Detect which cell encompasses the target text, then output its (x, y) center coordinate. 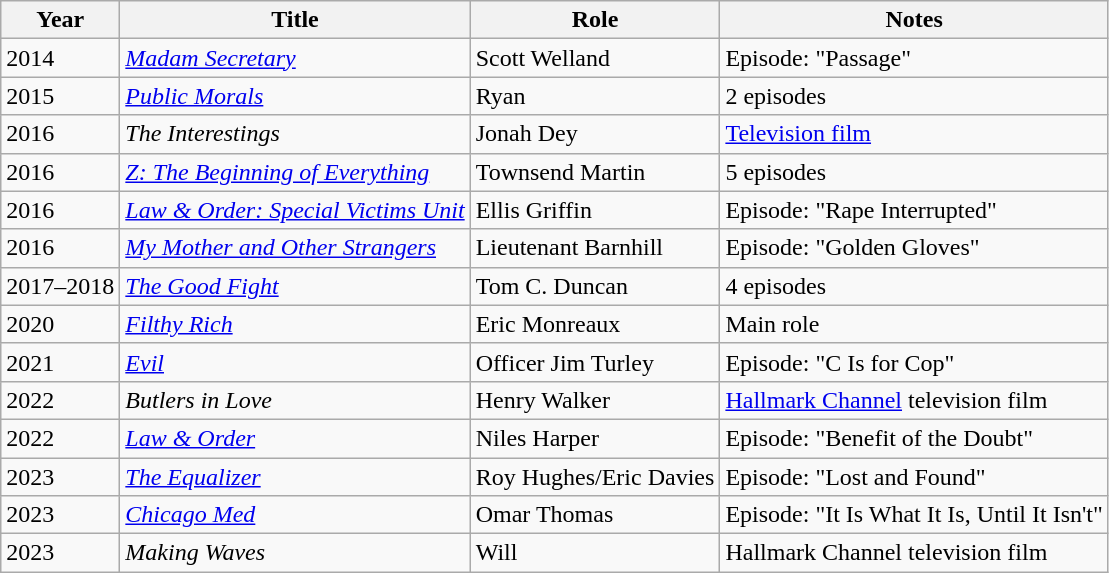
My Mother and Other Strangers (295, 248)
Filthy Rich (295, 324)
Main role (914, 324)
Eric Monreaux (595, 324)
2014 (60, 58)
2015 (60, 96)
Episode: "Rape Interrupted" (914, 210)
Role (595, 20)
Making Waves (295, 553)
Z: The Beginning of Everything (295, 172)
Evil (295, 362)
The Good Fight (295, 286)
2020 (60, 324)
Chicago Med (295, 515)
4 episodes (914, 286)
Omar Thomas (595, 515)
Henry Walker (595, 400)
Episode: "Golden Gloves" (914, 248)
Episode: "C Is for Cop" (914, 362)
Scott Welland (595, 58)
5 episodes (914, 172)
Will (595, 553)
2021 (60, 362)
Law & Order (295, 438)
Ellis Griffin (595, 210)
Year (60, 20)
Episode: "It Is What It Is, Until It Isn't" (914, 515)
Townsend Martin (595, 172)
2017–2018 (60, 286)
Television film (914, 134)
Episode: "Lost and Found" (914, 477)
Episode: "Passage" (914, 58)
The Interestings (295, 134)
Title (295, 20)
Roy Hughes/Eric Davies (595, 477)
Officer Jim Turley (595, 362)
Law & Order: Special Victims Unit (295, 210)
Niles Harper (595, 438)
Madam Secretary (295, 58)
Lieutenant Barnhill (595, 248)
Butlers in Love (295, 400)
The Equalizer (295, 477)
Episode: "Benefit of the Doubt" (914, 438)
Tom C. Duncan (595, 286)
Notes (914, 20)
Public Morals (295, 96)
Jonah Dey (595, 134)
Ryan (595, 96)
2 episodes (914, 96)
